Determine the (x, y) coordinate at the center of the cell enclosing the given text.  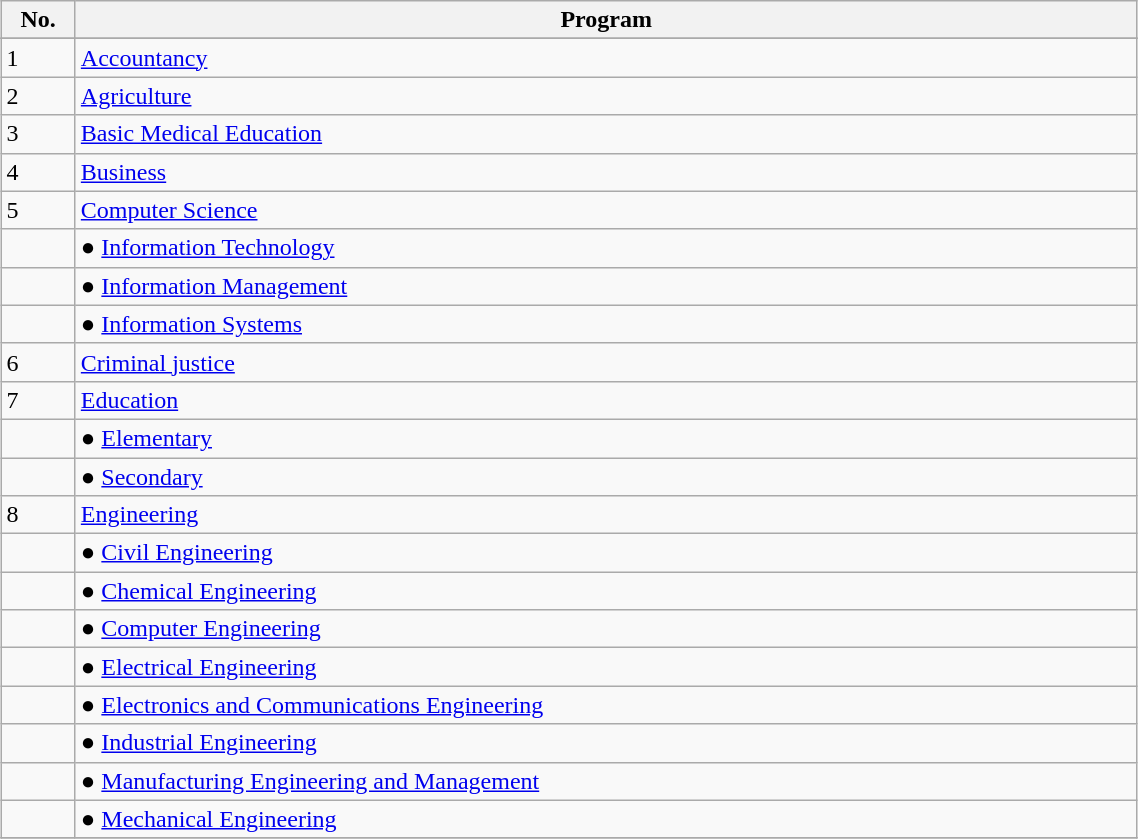
5 (38, 210)
● Secondary (606, 477)
Computer Science (606, 210)
Engineering (606, 515)
1 (38, 58)
● Mechanical Engineering (606, 819)
4 (38, 172)
● Electrical Engineering (606, 667)
7 (38, 400)
● Industrial Engineering (606, 743)
● Computer Engineering (606, 629)
● Manufacturing Engineering and Management (606, 781)
● Electronics and Communications Engineering (606, 705)
Program (606, 20)
● Information Systems (606, 324)
8 (38, 515)
● Information Technology (606, 248)
● Chemical Engineering (606, 591)
Accountancy (606, 58)
Business (606, 172)
2 (38, 96)
6 (38, 362)
Agriculture (606, 96)
● Elementary (606, 438)
● Civil Engineering (606, 553)
No. (38, 20)
Basic Medical Education (606, 134)
Education (606, 400)
Criminal justice (606, 362)
3 (38, 134)
● Information Management (606, 286)
